Detect which cell encompasses the target text, then output its (X, Y) center coordinate. 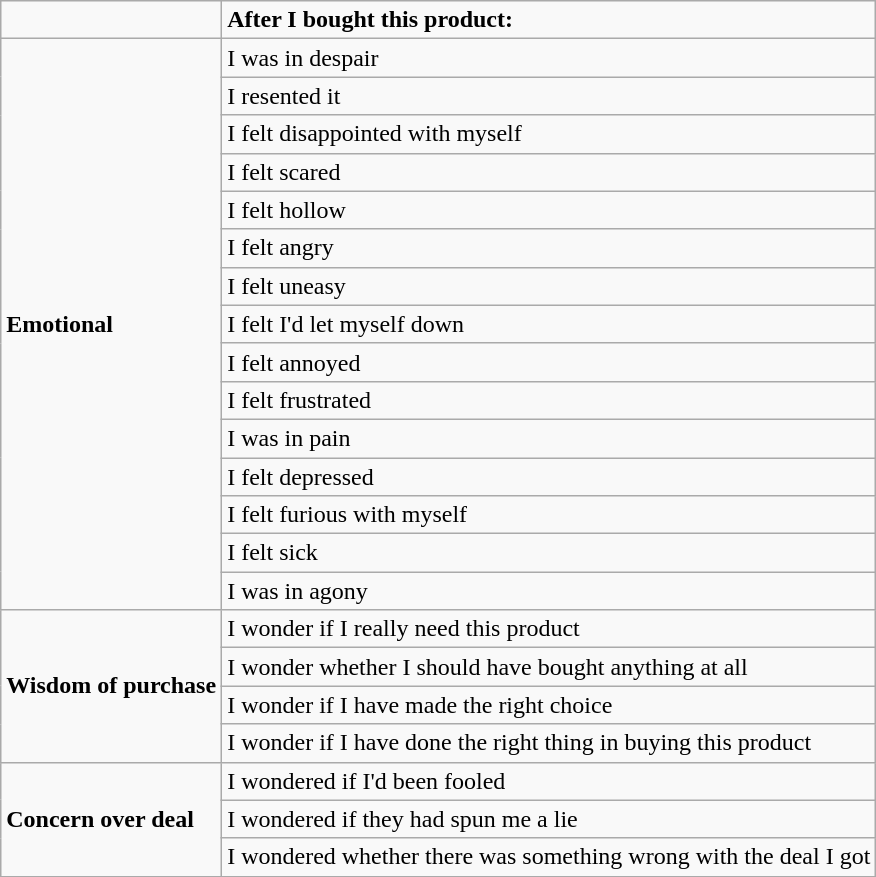
I wondered if I'd been fooled (549, 781)
I felt disappointed with myself (549, 134)
I felt angry (549, 248)
I was in despair (549, 58)
I wonder if I have made the right choice (549, 705)
I felt I'd let myself down (549, 324)
Concern over deal (112, 819)
I wonder whether I should have bought anything at all (549, 667)
I felt frustrated (549, 400)
I wonder if I really need this product (549, 629)
I felt sick (549, 553)
I wondered whether there was something wrong with the deal I got (549, 857)
I felt furious with myself (549, 515)
Wisdom of purchase (112, 686)
I resented it (549, 96)
I was in pain (549, 438)
I was in agony (549, 591)
I felt scared (549, 172)
Emotional (112, 324)
I felt hollow (549, 210)
I felt annoyed (549, 362)
I felt depressed (549, 477)
After I bought this product: (549, 20)
I wondered if they had spun me a lie (549, 819)
I felt uneasy (549, 286)
I wonder if I have done the right thing in buying this product (549, 743)
